Search for the cell housing the specified text and yield its (X, Y) center coordinate. 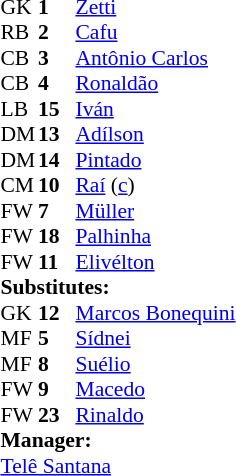
Pintado (155, 160)
18 (57, 237)
11 (57, 262)
4 (57, 83)
9 (57, 389)
RB (19, 33)
10 (57, 185)
Elivélton (155, 262)
Marcos Bonequini (155, 313)
GK (19, 313)
Adílson (155, 135)
8 (57, 364)
13 (57, 135)
23 (57, 415)
Iván (155, 109)
12 (57, 313)
5 (57, 339)
Raí (c) (155, 185)
CM (19, 185)
Palhinha (155, 237)
Substitutes: (118, 287)
Sídnei (155, 339)
Suélio (155, 364)
14 (57, 160)
Manager: (118, 441)
Rinaldo (155, 415)
Cafu (155, 33)
Macedo (155, 389)
2 (57, 33)
15 (57, 109)
LB (19, 109)
Ronaldão (155, 83)
Müller (155, 211)
7 (57, 211)
3 (57, 58)
Antônio Carlos (155, 58)
